From the cell containing the given text, extract its center point as (x, y) coordinate. 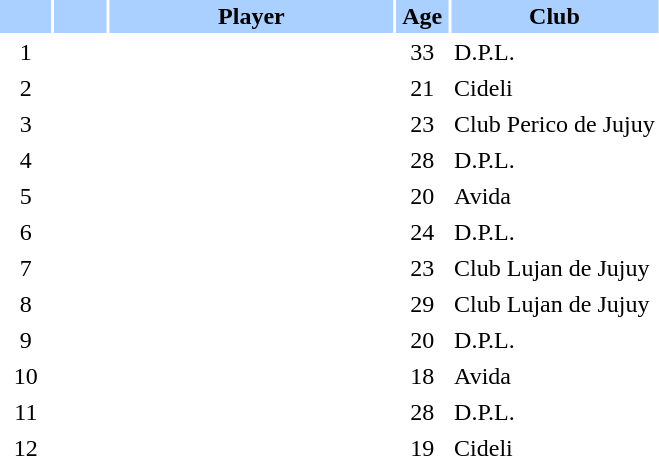
3 (26, 124)
8 (26, 304)
Club Perico de Jujuy (554, 124)
Club (554, 16)
Age (422, 16)
Cideli (554, 88)
4 (26, 160)
11 (26, 412)
24 (422, 232)
10 (26, 376)
9 (26, 340)
1 (26, 52)
2 (26, 88)
7 (26, 268)
6 (26, 232)
Player (251, 16)
21 (422, 88)
18 (422, 376)
5 (26, 196)
29 (422, 304)
33 (422, 52)
